For the text-containing cell, return its midpoint in (x, y) coordinate format. 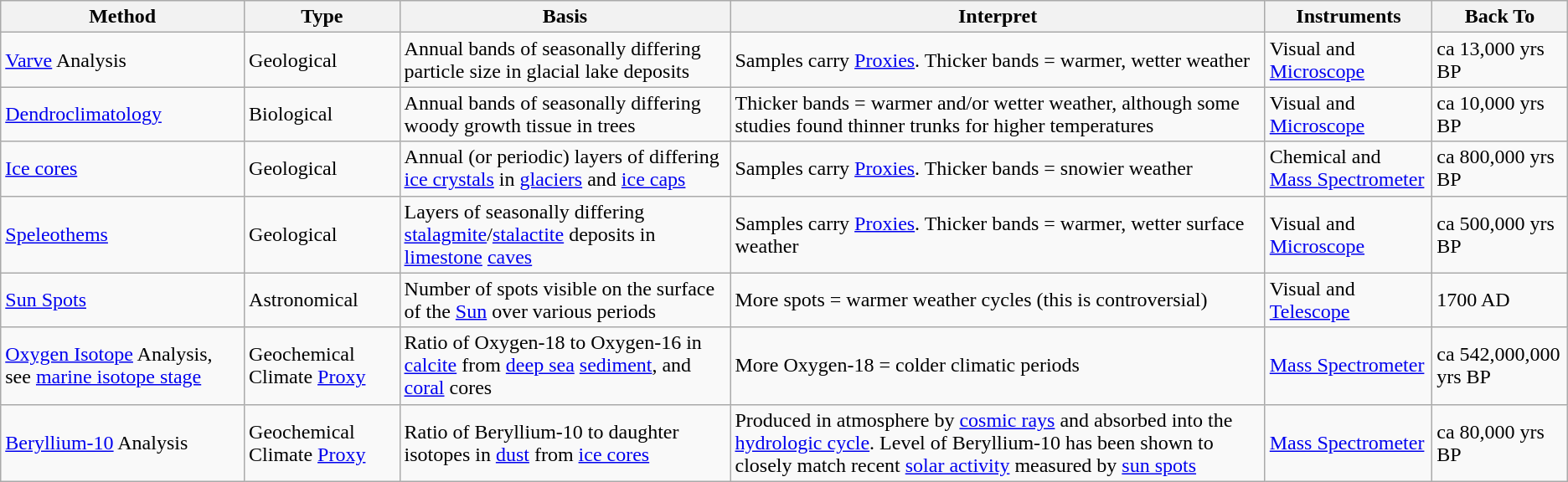
ca 80,000 yrs BP (1500, 443)
Beryllium-10 Analysis (122, 443)
Annual (or periodic) layers of differing ice crystals in glaciers and ice caps (565, 169)
Biological (322, 114)
Type (322, 17)
Annual bands of seasonally differing woody growth tissue in trees (565, 114)
Layers of seasonally differing stalagmite/stalactite deposits in limestone caves (565, 234)
Interpret (998, 17)
More Oxygen-18 = colder climatic periods (998, 366)
Oxygen Isotope Analysis, see marine isotope stage (122, 366)
ca 800,000 yrs BP (1500, 169)
ca 10,000 yrs BP (1500, 114)
Ratio of Beryllium-10 to daughter isotopes in dust from ice cores (565, 443)
Ratio of Oxygen-18 to Oxygen-16 in calcite from deep sea sediment, and coral cores (565, 366)
Speleothems (122, 234)
Number of spots visible on the surface of the Sun over various periods (565, 300)
Dendroclimatology (122, 114)
Ice cores (122, 169)
Basis (565, 17)
ca 542,000,000 yrs BP (1500, 366)
ca 13,000 yrs BP (1500, 60)
Astronomical (322, 300)
Varve Analysis (122, 60)
Annual bands of seasonally differing particle size in glacial lake deposits (565, 60)
Visual and Telescope (1349, 300)
More spots = warmer weather cycles (this is controversial) (998, 300)
Samples carry Proxies. Thicker bands = warmer, wetter weather (998, 60)
Back To (1500, 17)
ca 500,000 yrs BP (1500, 234)
Sun Spots (122, 300)
Chemical and Mass Spectrometer (1349, 169)
Instruments (1349, 17)
Thicker bands = warmer and/or wetter weather, although some studies found thinner trunks for higher temperatures (998, 114)
Samples carry Proxies. Thicker bands = warmer, wetter surface weather (998, 234)
Method (122, 17)
1700 AD (1500, 300)
Samples carry Proxies. Thicker bands = snowier weather (998, 169)
